Detect which cell encompasses the target text, then output its (X, Y) center coordinate. 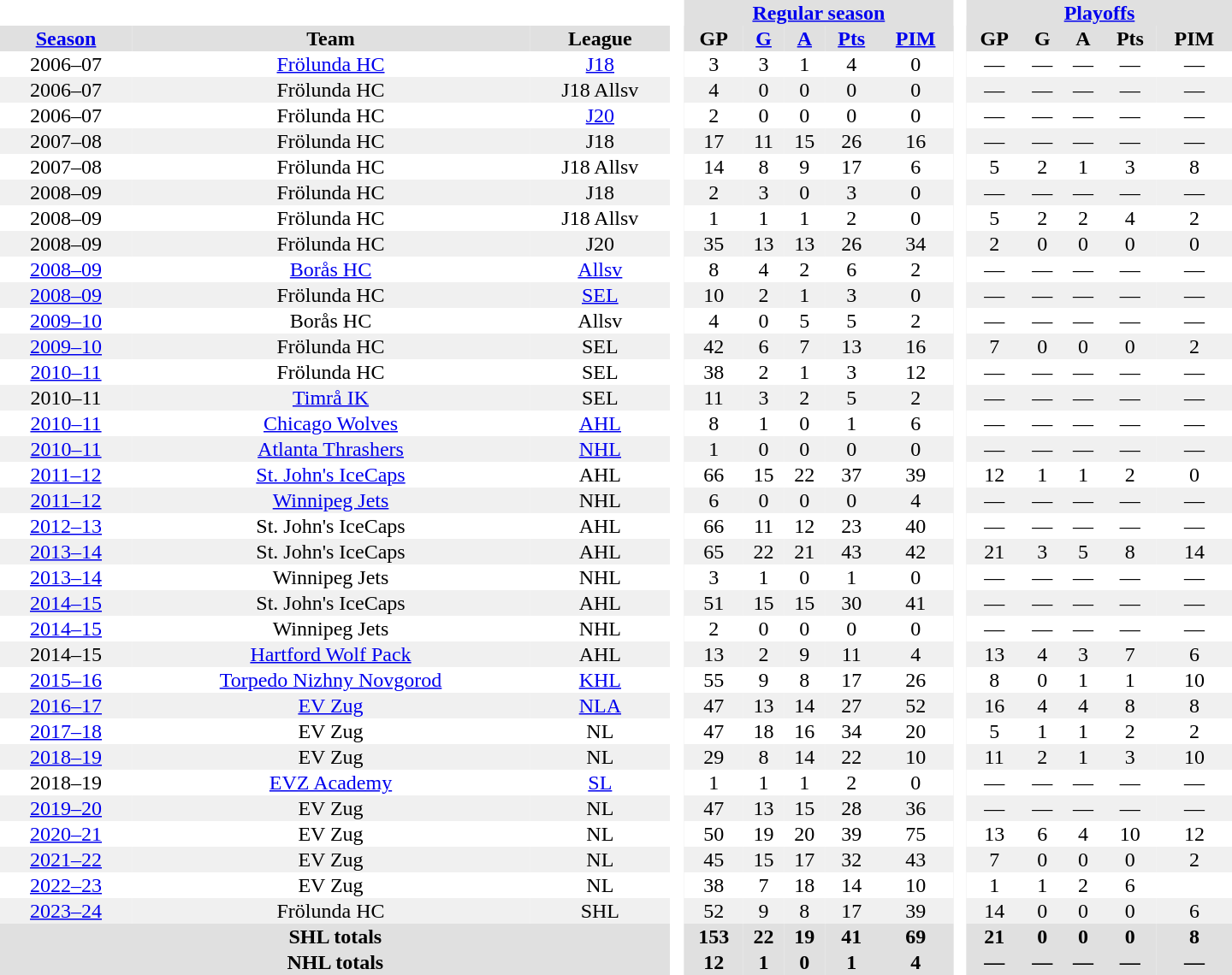
League (601, 38)
23 (851, 526)
36 (915, 808)
2016–17 (66, 706)
SL (601, 783)
Torpedo Nizhny Novgorod (330, 680)
37 (851, 475)
Timrå IK (330, 398)
29 (714, 757)
2023–24 (66, 911)
2015–16 (66, 680)
65 (714, 552)
27 (851, 706)
Chicago Wolves (330, 423)
40 (915, 526)
2017–18 (66, 731)
Season (66, 38)
EVZ Academy (330, 783)
2019–20 (66, 808)
Playoffs (1099, 13)
153 (714, 937)
SHL totals (335, 937)
NLA (601, 706)
Hartford Wolf Pack (330, 654)
45 (714, 860)
Team (330, 38)
2022–23 (66, 885)
Atlanta Thrashers (330, 449)
35 (714, 244)
KHL (601, 680)
2020–21 (66, 834)
50 (714, 834)
69 (915, 937)
NHL totals (335, 962)
Regular season (819, 13)
SHL (601, 911)
51 (714, 603)
28 (851, 808)
75 (915, 834)
2021–22 (66, 860)
32 (851, 860)
55 (714, 680)
30 (851, 603)
2012–13 (66, 526)
